Extract the [x, y] coordinate from the center of the cell holding the provided text.  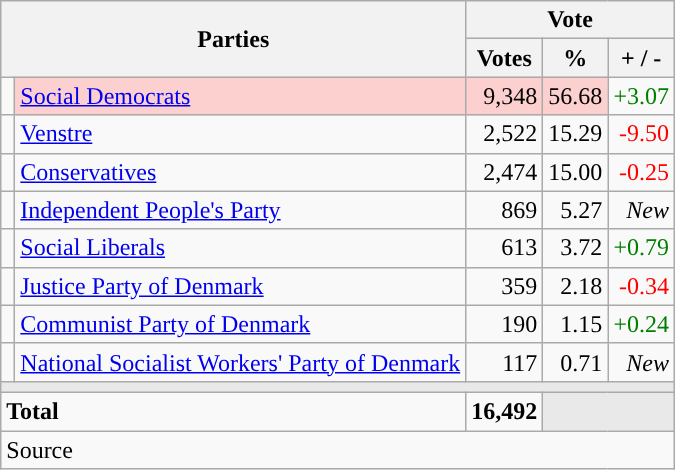
National Socialist Workers' Party of Denmark [240, 362]
Social Democrats [240, 96]
359 [504, 286]
15.00 [576, 172]
5.27 [576, 210]
% [576, 58]
-9.50 [642, 134]
Total [234, 411]
Venstre [240, 134]
2,522 [504, 134]
Social Liberals [240, 248]
-0.25 [642, 172]
Vote [570, 20]
613 [504, 248]
15.29 [576, 134]
2.18 [576, 286]
Votes [504, 58]
Conservatives [240, 172]
-0.34 [642, 286]
56.68 [576, 96]
+0.79 [642, 248]
Independent People's Party [240, 210]
Justice Party of Denmark [240, 286]
9,348 [504, 96]
+0.24 [642, 324]
0.71 [576, 362]
2,474 [504, 172]
Parties [234, 39]
869 [504, 210]
190 [504, 324]
Communist Party of Denmark [240, 324]
Source [338, 449]
117 [504, 362]
16,492 [504, 411]
+3.07 [642, 96]
1.15 [576, 324]
3.72 [576, 248]
+ / - [642, 58]
